Search for the cell housing the specified text and yield its (x, y) center coordinate. 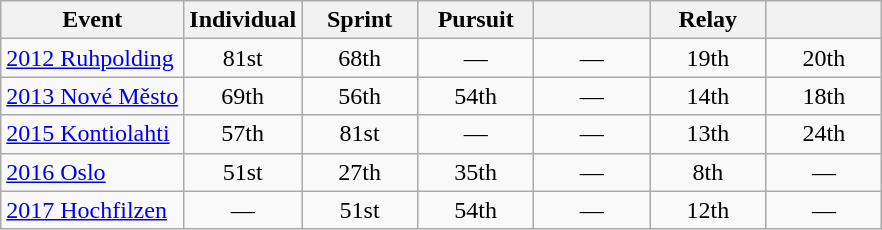
2012 Ruhpolding (92, 58)
13th (708, 134)
8th (708, 172)
2015 Kontiolahti (92, 134)
Sprint (360, 20)
69th (243, 96)
12th (708, 210)
27th (360, 172)
Relay (708, 20)
Individual (243, 20)
68th (360, 58)
Pursuit (476, 20)
2016 Oslo (92, 172)
19th (708, 58)
35th (476, 172)
2013 Nové Město (92, 96)
Event (92, 20)
24th (824, 134)
57th (243, 134)
14th (708, 96)
2017 Hochfilzen (92, 210)
56th (360, 96)
20th (824, 58)
18th (824, 96)
